Identify which cell holds the provided text, then report its (x, y) central coordinate. 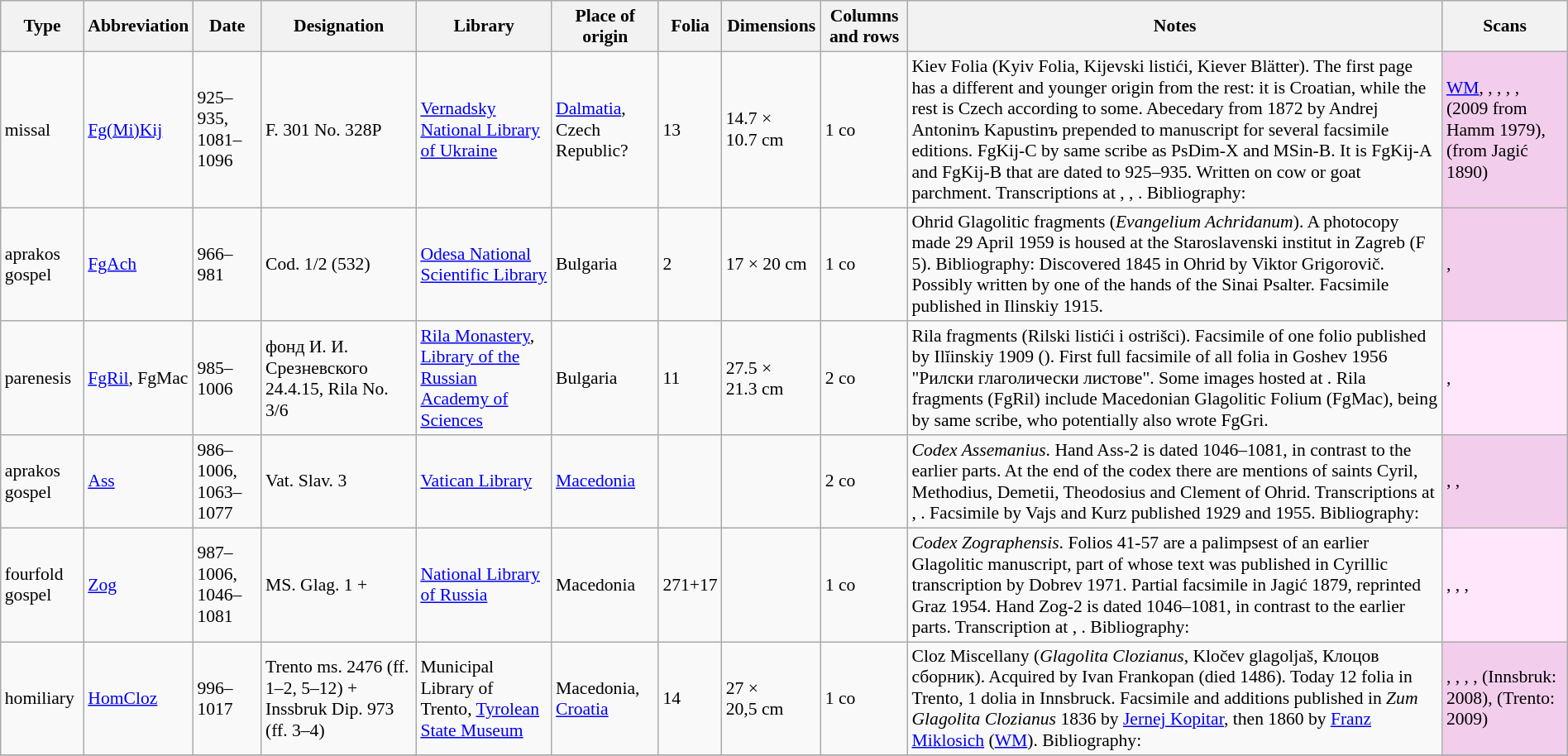
Odesa National Scientific Library (484, 265)
986–1006, 1063–1077 (227, 481)
996–1017 (227, 699)
parenesis (42, 379)
Vat. Slav. 3 (339, 481)
Fg(Mi)Kij (138, 129)
Columns and rows (865, 26)
Vatican Library (484, 481)
National Library of Russia (484, 585)
2 (690, 265)
27.5 × 21.3 cm (772, 379)
homiliary (42, 699)
Vernadsky National Library of Ukraine (484, 129)
Place of origin (605, 26)
14 (690, 699)
14.7 × 10.7 cm (772, 129)
Scans (1505, 26)
WM, , , , , (2009 from Hamm 1979), (from Jagić 1890) (1505, 129)
13 (690, 129)
fourfold gospel (42, 585)
987–1006, 1046–1081 (227, 585)
Municipal Library of Trento, Tyrolean State Museum (484, 699)
Abbreviation (138, 26)
11 (690, 379)
фонд И. И. Срезневского 24.4.15, Rila No. 3/6 (339, 379)
Rila Monastery, Library of the Russian Academy of Sciences (484, 379)
MS. Glag. 1 + (339, 585)
Folia (690, 26)
F. 301 No. 328P (339, 129)
17 × 20 cm (772, 265)
27 × 20,5 cm (772, 699)
, , (1505, 481)
, , , (1505, 585)
985–1006 (227, 379)
FgAch (138, 265)
Date (227, 26)
Cod. 1/2 (532) (339, 265)
271+17 (690, 585)
Designation (339, 26)
Notes (1174, 26)
, , , , (Innsbruk: 2008), (Trento: 2009) (1505, 699)
Trento ms. 2476 (ff. 1–2, 5–12) + Inssbruk Dip. 973 (ff. 3–4) (339, 699)
925–935, 1081–1096 (227, 129)
missal (42, 129)
Macedonia, Croatia (605, 699)
966–981 (227, 265)
Type (42, 26)
HomCloz (138, 699)
Dimensions (772, 26)
Dalmatia, Czech Republic? (605, 129)
Zog (138, 585)
Ass (138, 481)
FgRil, FgMac (138, 379)
Library (484, 26)
